Return the (X, Y) coordinate for the center point of the cell that contains the specified text.  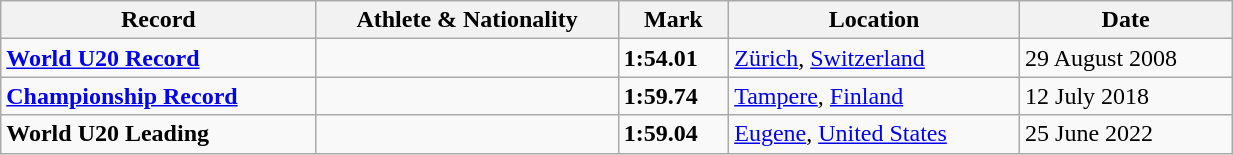
1:59.74 (674, 96)
World U20 Record (158, 58)
Record (158, 20)
1:54.01 (674, 58)
World U20 Leading (158, 134)
Championship Record (158, 96)
Eugene, United States (874, 134)
Zürich, Switzerland (874, 58)
Tampere, Finland (874, 96)
12 July 2018 (1126, 96)
Location (874, 20)
29 August 2008 (1126, 58)
Mark (674, 20)
25 June 2022 (1126, 134)
Date (1126, 20)
1:59.04 (674, 134)
Athlete & Nationality (467, 20)
